Pinpoint the cell where the given text exists, returning its [X, Y] midpoint coordinate. 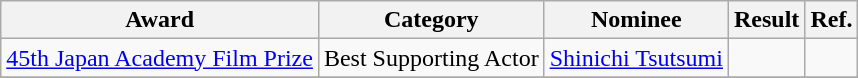
Award [160, 20]
Result [766, 20]
Nominee [636, 20]
Category [431, 20]
Shinichi Tsutsumi [636, 58]
45th Japan Academy Film Prize [160, 58]
Best Supporting Actor [431, 58]
Ref. [832, 20]
